Extract the (X, Y) coordinate from the center of the cell holding the provided text.  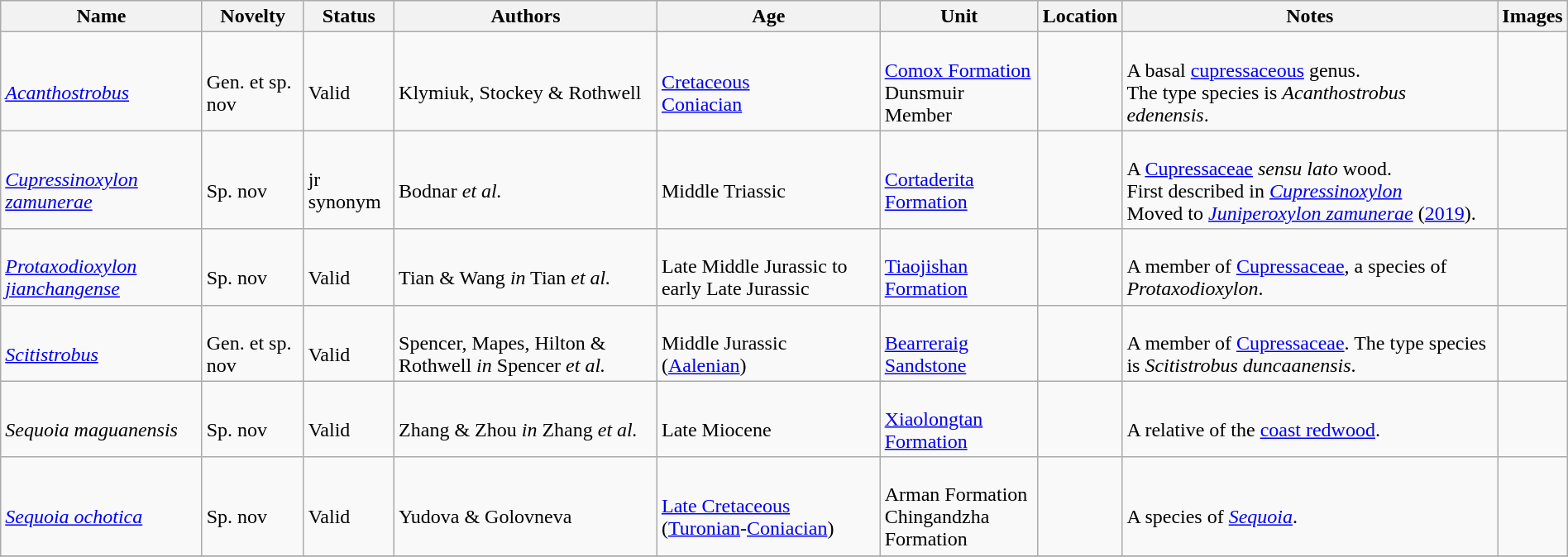
Unit (959, 17)
Name (101, 17)
Tiaojishan Formation (959, 267)
Late Miocene (768, 419)
Klymiuk, Stockey & Rothwell (526, 81)
Notes (1310, 17)
Authors (526, 17)
Zhang & Zhou in Zhang et al. (526, 419)
Location (1080, 17)
Age (768, 17)
Middle Triassic (768, 180)
Scitistrobus (101, 343)
jr synonym (349, 180)
Late Cretaceous (Turonian-Coniacian) (768, 506)
Spencer, Mapes, Hilton & Rothwell in Spencer et al. (526, 343)
A member of Cupressaceae. The type species is Scitistrobus duncaanensis. (1310, 343)
Arman Formation Chingandzha Formation (959, 506)
Status (349, 17)
A relative of the coast redwood. (1310, 419)
Yudova & Golovneva (526, 506)
Sequoia ochotica (101, 506)
Middle Jurassic (Aalenian) (768, 343)
Bearreraig Sandstone (959, 343)
Comox FormationDunsmuir Member (959, 81)
Cortaderita Formation (959, 180)
Protaxodioxylon jianchangense (101, 267)
Acanthostrobus (101, 81)
Novelty (253, 17)
Bodnar et al. (526, 180)
Images (1532, 17)
Sequoia maguanensis (101, 419)
A member of Cupressaceae, a species of Protaxodioxylon. (1310, 267)
A basal cupressaceous genus. The type species is Acanthostrobus edenensis. (1310, 81)
A species of Sequoia. (1310, 506)
A Cupressaceae sensu lato wood. First described in Cupressinoxylon Moved to Juniperoxylon zamunerae (2019). (1310, 180)
Tian & Wang in Tian et al. (526, 267)
Late Middle Jurassic to early Late Jurassic (768, 267)
Cupressinoxylon zamunerae (101, 180)
Xiaolongtan Formation (959, 419)
CretaceousConiacian (768, 81)
